Search for the cell housing the specified text and yield its [x, y] center coordinate. 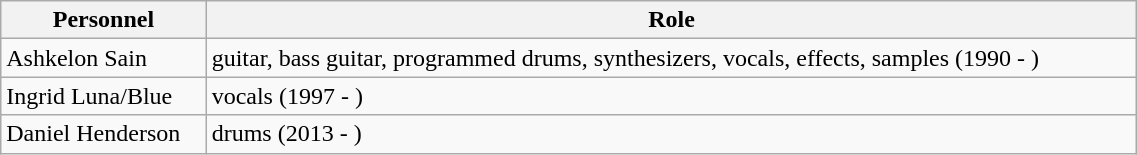
vocals (1997 - ) [672, 96]
Ashkelon Sain [104, 58]
Ingrid Luna/Blue [104, 96]
Personnel [104, 20]
drums (2013 - ) [672, 134]
Role [672, 20]
guitar, bass guitar, programmed drums, synthesizers, vocals, effects, samples (1990 - ) [672, 58]
Daniel Henderson [104, 134]
